Pinpoint the cell where the given text exists, returning its [X, Y] midpoint coordinate. 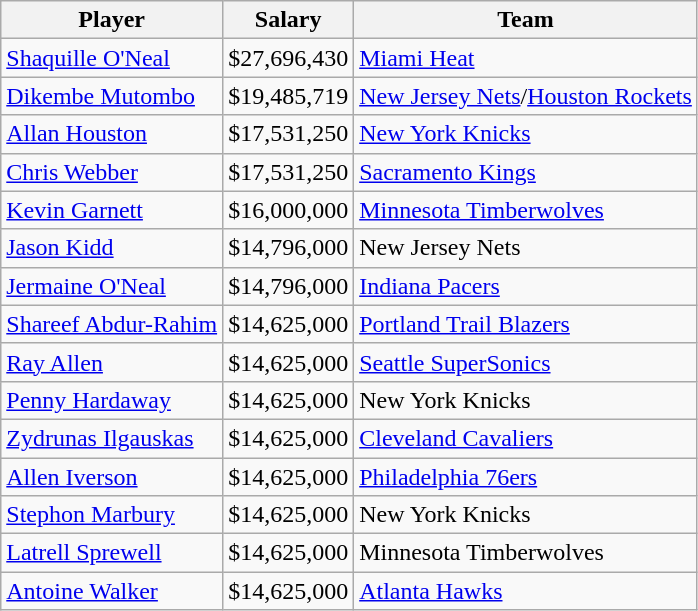
Sacramento Kings [526, 172]
Kevin Garnett [112, 210]
Shareef Abdur-Rahim [112, 324]
Antoine Walker [112, 591]
Indiana Pacers [526, 286]
Portland Trail Blazers [526, 324]
Allan Houston [112, 134]
Philadelphia 76ers [526, 477]
Jason Kidd [112, 248]
Stephon Marbury [112, 515]
Chris Webber [112, 172]
Miami Heat [526, 58]
Latrell Sprewell [112, 553]
Seattle SuperSonics [526, 362]
Zydrunas Ilgauskas [112, 438]
Cleveland Cavaliers [526, 438]
$16,000,000 [288, 210]
$19,485,719 [288, 96]
New Jersey Nets/Houston Rockets [526, 96]
Jermaine O'Neal [112, 286]
$27,696,430 [288, 58]
Atlanta Hawks [526, 591]
New Jersey Nets [526, 248]
Salary [288, 20]
Penny Hardaway [112, 400]
Team [526, 20]
Ray Allen [112, 362]
Dikembe Mutombo [112, 96]
Player [112, 20]
Shaquille O'Neal [112, 58]
Allen Iverson [112, 477]
